Provide the (x, y) coordinate of the cell's center where the given text is located.  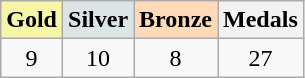
9 (32, 58)
10 (98, 58)
Medals (261, 20)
Gold (32, 20)
27 (261, 58)
8 (176, 58)
Bronze (176, 20)
Silver (98, 20)
